For the text-containing cell, return its midpoint in [X, Y] coordinate format. 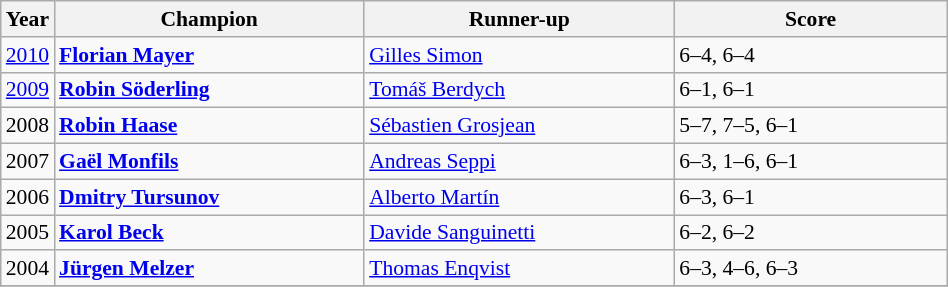
Score [810, 19]
Florian Mayer [209, 55]
Robin Söderling [209, 90]
Davide Sanguinetti [519, 233]
Andreas Seppi [519, 162]
6–3, 4–6, 6–3 [810, 269]
Tomáš Berdych [519, 90]
6–4, 6–4 [810, 55]
6–1, 6–1 [810, 90]
Alberto Martín [519, 197]
6–2, 6–2 [810, 233]
2006 [28, 197]
6–3, 1–6, 6–1 [810, 162]
Year [28, 19]
Karol Beck [209, 233]
Robin Haase [209, 126]
2008 [28, 126]
2010 [28, 55]
Jürgen Melzer [209, 269]
2005 [28, 233]
Gilles Simon [519, 55]
Thomas Enqvist [519, 269]
Dmitry Tursunov [209, 197]
Champion [209, 19]
2009 [28, 90]
6–3, 6–1 [810, 197]
Runner-up [519, 19]
2004 [28, 269]
2007 [28, 162]
Gaël Monfils [209, 162]
Sébastien Grosjean [519, 126]
5–7, 7–5, 6–1 [810, 126]
